Return [x, y] of the center of cell containing provided text 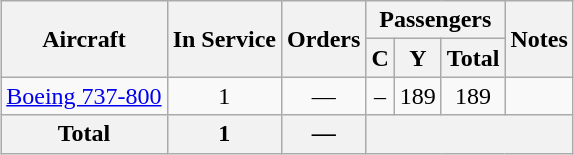
Orders [323, 39]
Boeing 737-800 [84, 96]
Passengers [436, 20]
C [380, 58]
In Service [224, 39]
Notes [539, 39]
Aircraft [84, 39]
Y [418, 58]
– [380, 96]
